Find where the given text appears and provide that cell's center as (x, y) coordinate. 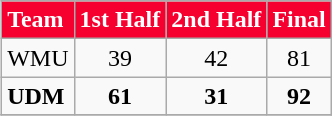
39 (120, 58)
Final (299, 20)
2nd Half (216, 20)
Team (38, 20)
31 (216, 96)
42 (216, 58)
WMU (38, 58)
81 (299, 58)
1st Half (120, 20)
92 (299, 96)
UDM (38, 96)
61 (120, 96)
